Detect which cell encompasses the target text, then output its (x, y) center coordinate. 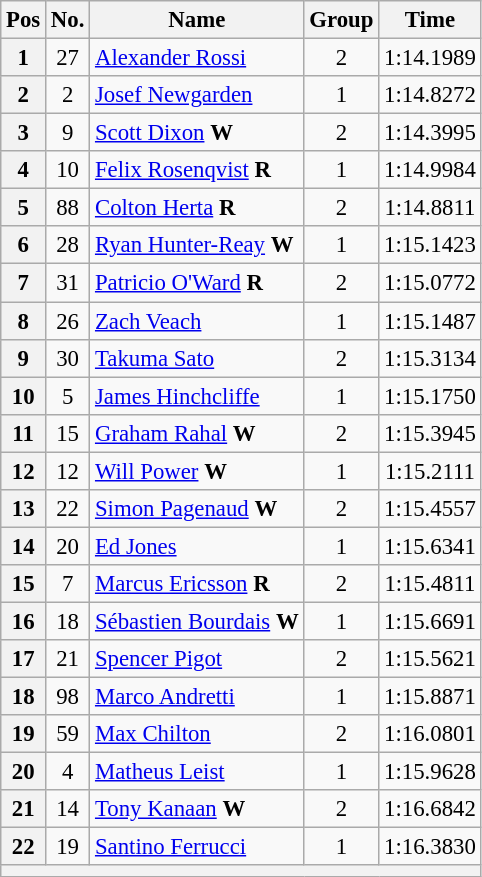
Marco Andretti (197, 697)
Pos (24, 20)
Takuma Sato (197, 358)
Ryan Hunter-Reay W (197, 245)
3 (24, 133)
Colton Herta R (197, 208)
Simon Pagenaud W (197, 509)
Marcus Ericsson R (197, 584)
1:14.8272 (430, 95)
1:15.3134 (430, 358)
1:14.9984 (430, 170)
Spencer Pigot (197, 659)
Zach Veach (197, 321)
17 (24, 659)
1:15.6341 (430, 546)
Matheus Leist (197, 772)
1:15.9628 (430, 772)
Scott Dixon W (197, 133)
Tony Kanaan W (197, 809)
Ed Jones (197, 546)
59 (68, 734)
1:15.0772 (430, 283)
Josef Newgarden (197, 95)
1:15.2111 (430, 471)
Patricio O'Ward R (197, 283)
Time (430, 20)
6 (24, 245)
1:15.3945 (430, 433)
26 (68, 321)
James Hinchcliffe (197, 396)
27 (68, 58)
No. (68, 20)
1:15.8871 (430, 697)
Graham Rahal W (197, 433)
Felix Rosenqvist R (197, 170)
1:16.3830 (430, 847)
1:15.4811 (430, 584)
1:15.6691 (430, 621)
1:14.8811 (430, 208)
Name (197, 20)
1:16.0801 (430, 734)
88 (68, 208)
16 (24, 621)
1:15.1750 (430, 396)
1:15.1487 (430, 321)
1:15.4557 (430, 509)
13 (24, 509)
1:14.1989 (430, 58)
Will Power W (197, 471)
Group (342, 20)
98 (68, 697)
1:15.5621 (430, 659)
Alexander Rossi (197, 58)
28 (68, 245)
Sébastien Bourdais W (197, 621)
Max Chilton (197, 734)
1:16.6842 (430, 809)
8 (24, 321)
30 (68, 358)
31 (68, 283)
1:14.3995 (430, 133)
Santino Ferrucci (197, 847)
1:15.1423 (430, 245)
11 (24, 433)
